Capture the cell that displays the provided text and extract its [x, y] central coordinate. 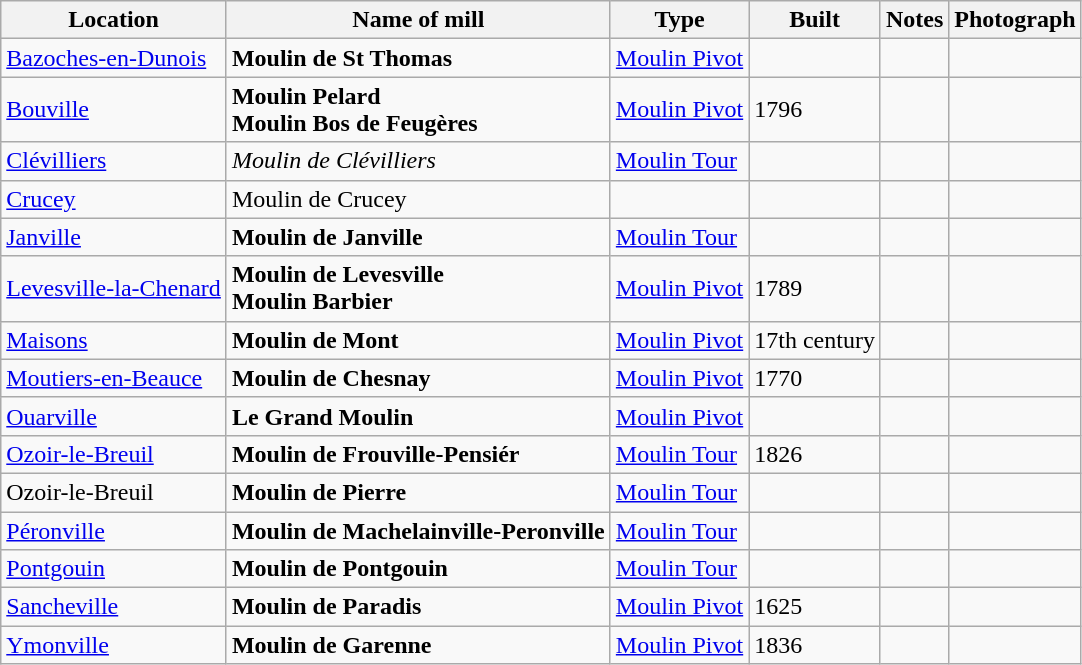
Notes [914, 20]
Moulin de LevesvilleMoulin Barbier [418, 288]
1796 [815, 110]
Moulin de St Thomas [418, 58]
Moulin de Paradis [418, 607]
Janville [114, 237]
Sancheville [114, 607]
Moulin de Janville [418, 237]
1789 [815, 288]
Moulin PelardMoulin Bos de Feugères [418, 110]
Pontgouin [114, 569]
17th century [815, 340]
Moulin de Chesnay [418, 378]
1826 [815, 454]
Crucey [114, 199]
Moulin de Machelainville-Peronville [418, 531]
Péronville [114, 531]
Moulin de Frouville-Pensiér [418, 454]
Moulin de Crucey [418, 199]
Moulin de Clévilliers [418, 161]
Levesville-la-Chenard [114, 288]
Built [815, 20]
1836 [815, 645]
Maisons [114, 340]
Moulin de Mont [418, 340]
Moulin de Pierre [418, 492]
Moutiers-en-Beauce [114, 378]
Ymonville [114, 645]
Moulin de Garenne [418, 645]
Bouville [114, 110]
1770 [815, 378]
Location [114, 20]
Le Grand Moulin [418, 416]
Type [679, 20]
Bazoches-en-Dunois [114, 58]
Photograph [1015, 20]
Moulin de Pontgouin [418, 569]
1625 [815, 607]
Ouarville [114, 416]
Clévilliers [114, 161]
Name of mill [418, 20]
